For the text-containing cell, return its midpoint in (x, y) coordinate format. 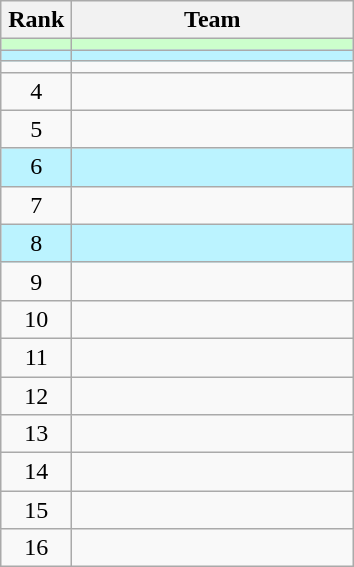
10 (36, 319)
8 (36, 243)
16 (36, 548)
13 (36, 434)
5 (36, 129)
Rank (36, 20)
14 (36, 472)
15 (36, 510)
7 (36, 205)
4 (36, 91)
9 (36, 281)
11 (36, 357)
Team (212, 20)
6 (36, 167)
12 (36, 395)
